Locate the cell with the specified text and output its (X, Y) center coordinate. 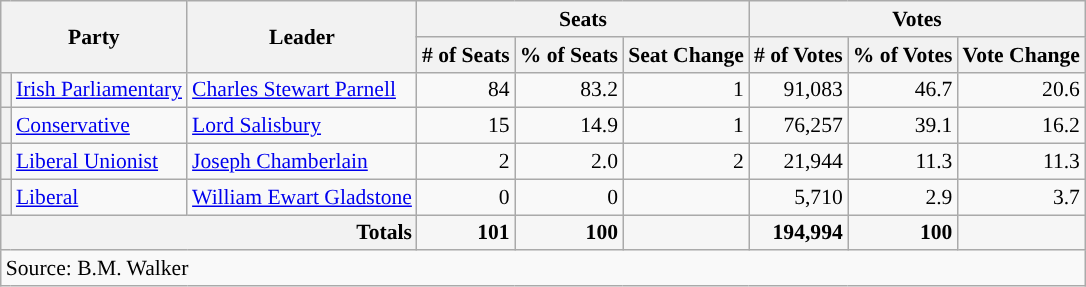
39.1 (903, 126)
46.7 (903, 90)
Totals (209, 233)
Liberal (99, 197)
5,710 (798, 197)
% of Seats (569, 55)
2.0 (569, 162)
194,994 (798, 233)
Seats (583, 19)
Lord Salisbury (302, 126)
20.6 (1020, 90)
16.2 (1020, 126)
14.9 (569, 126)
Leader (302, 36)
Charles Stewart Parnell (302, 90)
Conservative (99, 126)
% of Votes (903, 55)
Source: B.M. Walker (543, 269)
76,257 (798, 126)
91,083 (798, 90)
83.2 (569, 90)
Irish Parliamentary (99, 90)
Liberal Unionist (99, 162)
William Ewart Gladstone (302, 197)
Joseph Chamberlain (302, 162)
# of Votes (798, 55)
# of Seats (466, 55)
2.9 (903, 197)
15 (466, 126)
Votes (917, 19)
3.7 (1020, 197)
84 (466, 90)
101 (466, 233)
Seat Change (686, 55)
21,944 (798, 162)
Party (94, 36)
Vote Change (1020, 55)
